From the cell containing the given text, extract its center point as (x, y) coordinate. 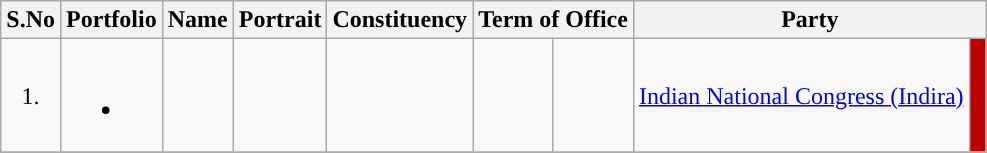
Party (810, 20)
Portfolio (111, 20)
Constituency (400, 20)
Term of Office (554, 20)
S.No (31, 20)
Portrait (280, 20)
1. (31, 96)
Name (198, 20)
Indian National Congress (Indira) (801, 96)
